Detect which cell encompasses the target text, then output its (x, y) center coordinate. 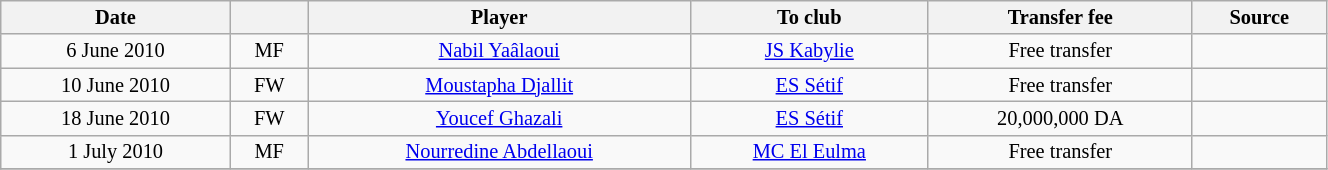
Youcef Ghazali (499, 118)
Transfer fee (1060, 17)
Moustapha Djallit (499, 85)
MC El Eulma (809, 152)
6 June 2010 (116, 51)
To club (809, 17)
Date (116, 17)
18 June 2010 (116, 118)
JS Kabylie (809, 51)
Player (499, 17)
Nourredine Abdellaoui (499, 152)
1 July 2010 (116, 152)
Source (1259, 17)
20,000,000 DA (1060, 118)
10 June 2010 (116, 85)
Nabil Yaâlaoui (499, 51)
